Determine the (x, y) coordinate at the center of the cell enclosing the given text.  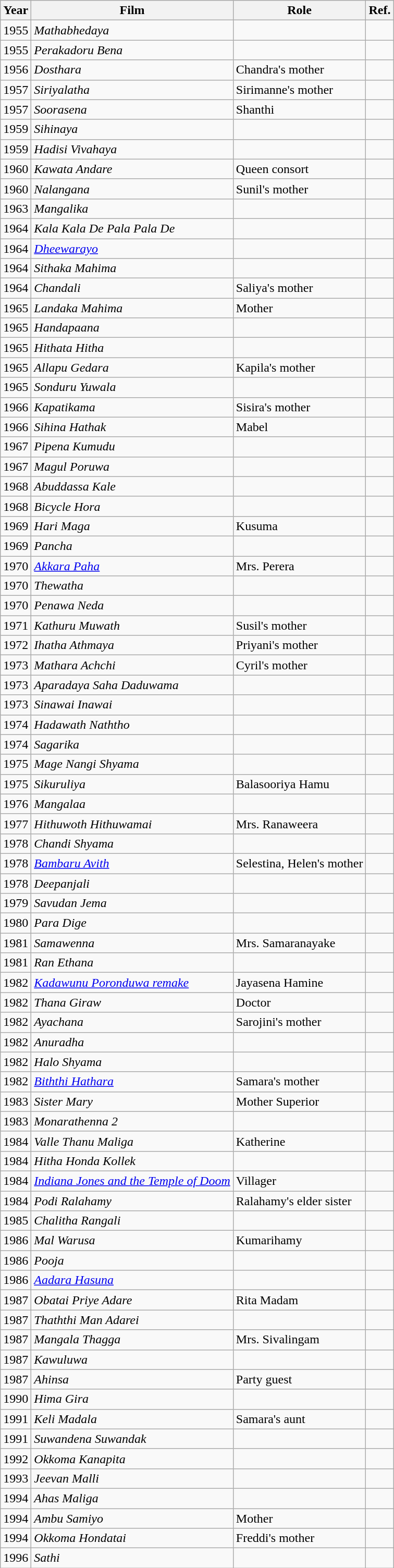
Thana Giraw (132, 1002)
Ahinsa (132, 1379)
1992 (16, 1459)
Aadara Hasuna (132, 1280)
Obatai Priye Adare (132, 1300)
Kapatikama (132, 407)
Ayachana (132, 1022)
Rita Madam (299, 1300)
Mother Superior (299, 1101)
Kathuru Muwath (132, 626)
Villager (299, 1181)
Biththi Hathara (132, 1082)
Perakadoru Bena (132, 50)
Selestina, Helen's mother (299, 863)
Sarojini's mother (299, 1022)
Okkoma Hondatai (132, 1538)
Kawuluwa (132, 1359)
Akkara Paha (132, 566)
Dosthara (132, 70)
Sathi (132, 1558)
Balasooriya Hamu (299, 784)
1985 (16, 1221)
Doctor (299, 1002)
Samawenna (132, 943)
Keli Madala (132, 1419)
Mathara Achchi (132, 665)
Pipena Kumudu (132, 447)
Mabel (299, 427)
Aparadaya Saha Daduwama (132, 685)
Ahas Maliga (132, 1498)
Kala Kala De Pala Pala De (132, 228)
Hitha Honda Kollek (132, 1161)
Handapaana (132, 328)
Year (16, 10)
1977 (16, 824)
Valle Thanu Maliga (132, 1141)
Anuradha (132, 1042)
Pooja (132, 1260)
Queen consort (299, 169)
Sihinaya (132, 129)
Kawata Andare (132, 169)
Mage Nangi Shyama (132, 764)
Jayasena Hamine (299, 983)
Mrs. Sivalingam (299, 1340)
Penawa Neda (132, 606)
Susil's mother (299, 626)
1963 (16, 209)
Hima Gira (132, 1399)
Jeevan Malli (132, 1478)
Mrs. Ranaweera (299, 824)
Soorasena (132, 109)
Siriyalatha (132, 90)
Hadisi Vivahaya (132, 149)
Ihatha Athmaya (132, 645)
Para Dige (132, 923)
Deepanjali (132, 884)
Mangalika (132, 209)
Kapila's mother (299, 367)
Sagarika (132, 744)
Shanthi (299, 109)
Mangalaa (132, 804)
Sithaka Mahima (132, 268)
Okkoma Kanapita (132, 1459)
1976 (16, 804)
Hithata Hitha (132, 348)
Hithuwoth Hithuwamai (132, 824)
Bambaru Avith (132, 863)
Thewatha (132, 586)
Suwandena Suwandak (132, 1439)
Kusuma (299, 526)
Katherine (299, 1141)
Allapu Gedara (132, 367)
Indiana Jones and the Temple of Doom (132, 1181)
Samara's aunt (299, 1419)
1956 (16, 70)
Mrs. Perera (299, 566)
Sonduru Yuwala (132, 387)
Ambu Samiyo (132, 1518)
Dheewarayo (132, 249)
Monarathenna 2 (132, 1121)
Podi Ralahamy (132, 1200)
Sister Mary (132, 1101)
Priyani's mother (299, 645)
Role (299, 10)
Chandi Shyama (132, 843)
Halo Shyama (132, 1062)
Hari Maga (132, 526)
Sikuruliya (132, 784)
Saliya's mother (299, 288)
1971 (16, 626)
Chandali (132, 288)
Cyril's mother (299, 665)
Samara's mother (299, 1082)
1993 (16, 1478)
Mal Warusa (132, 1241)
Sisira's mother (299, 407)
1972 (16, 645)
Savudan Jema (132, 903)
Kumarihamy (299, 1241)
Bicycle Hora (132, 506)
Ref. (379, 10)
Sunil's mother (299, 189)
Film (132, 10)
Nalangana (132, 189)
Landaka Mahima (132, 308)
Ralahamy's elder sister (299, 1200)
Freddi's mother (299, 1538)
Mathabhedaya (132, 30)
Abuddassa Kale (132, 486)
Party guest (299, 1379)
Sirimanne's mother (299, 90)
1996 (16, 1558)
Chandra's mother (299, 70)
Sihina Hathak (132, 427)
Mrs. Samaranayake (299, 943)
1979 (16, 903)
Ran Ethana (132, 963)
1980 (16, 923)
Mangala Thagga (132, 1340)
Pancha (132, 546)
Magul Poruwa (132, 467)
Chalitha Rangali (132, 1221)
Kadawunu Poronduwa remake (132, 983)
1990 (16, 1399)
Sinawai Inawai (132, 705)
Hadawath Naththo (132, 725)
Thaththi Man Adarei (132, 1320)
